Capture the cell that displays the provided text and extract its (X, Y) central coordinate. 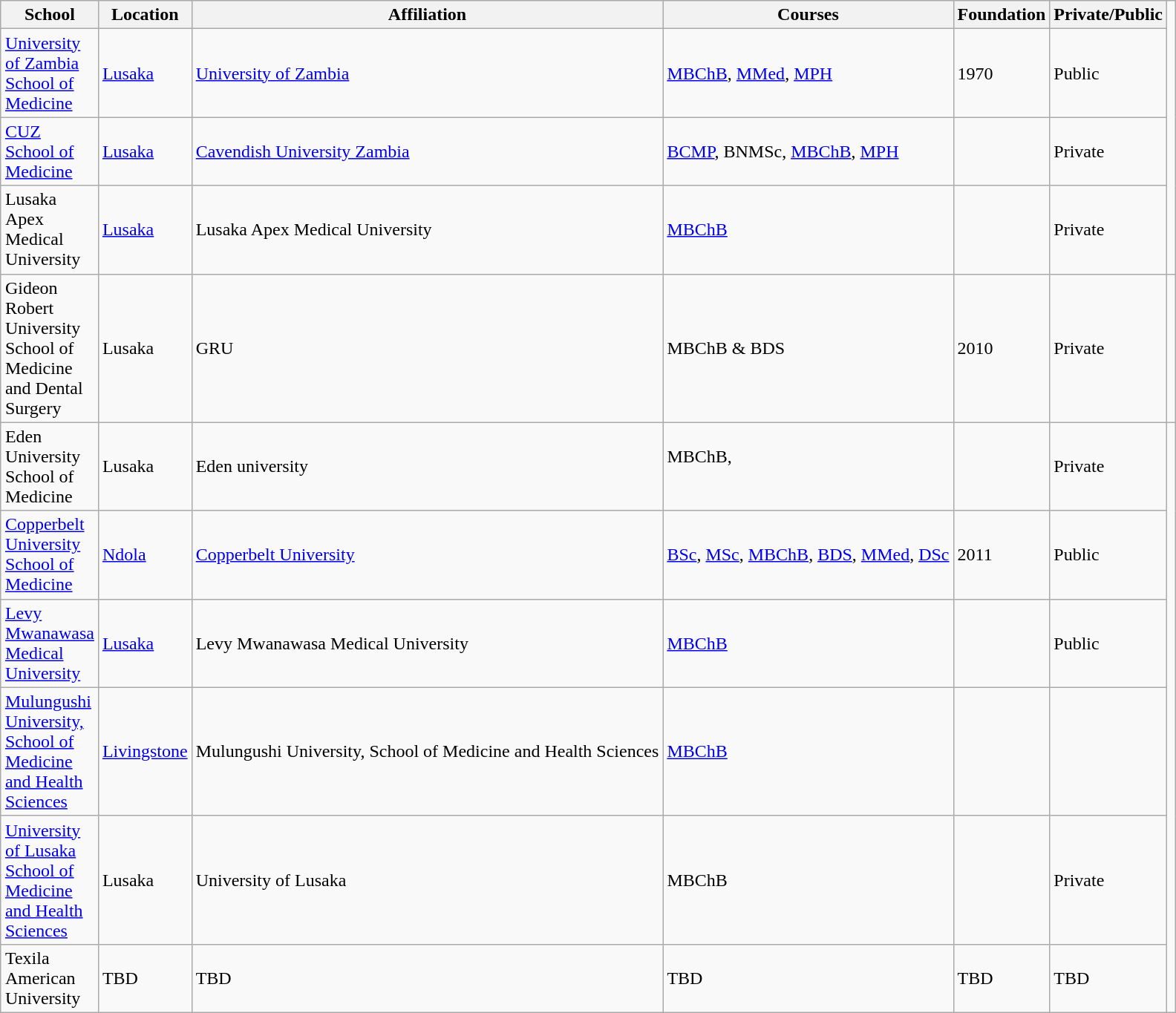
BSc, MSc, MBChB, BDS, MMed, DSc (808, 555)
Ndola (145, 555)
MBChB, (808, 466)
Gideon Robert University School of Medicine and Dental Surgery (49, 348)
Cavendish University Zambia (428, 151)
Copperbelt University School of Medicine (49, 555)
Copperbelt University (428, 555)
Courses (808, 15)
2010 (1002, 348)
School (49, 15)
Eden University School of Medicine (49, 466)
BCMP, BNMSc, MBChB, MPH (808, 151)
2011 (1002, 555)
Private/Public (1108, 15)
1970 (1002, 73)
GRU (428, 348)
Affiliation (428, 15)
Texila American University (49, 978)
University of Zambia School of Medicine (49, 73)
MBChB, MMed, MPH (808, 73)
Eden university (428, 466)
University of Lusaka School of Medicine and Health Sciences (49, 880)
University of Zambia (428, 73)
Livingstone (145, 751)
Location (145, 15)
University of Lusaka (428, 880)
CUZ School of Medicine (49, 151)
MBChB & BDS (808, 348)
Foundation (1002, 15)
